Identify which cell holds the provided text, then report its [X, Y] central coordinate. 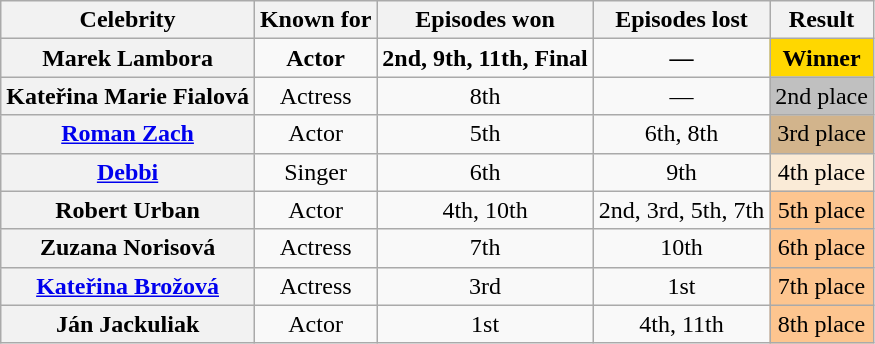
4th, 10th [485, 210]
Kateřina Marie Fialová [128, 96]
Roman Zach [128, 134]
6th [485, 172]
Singer [315, 172]
9th [681, 172]
2nd, 3rd, 5th, 7th [681, 210]
6th place [822, 248]
Result [822, 20]
6th, 8th [681, 134]
Marek Lambora [128, 58]
Episodes won [485, 20]
Celebrity [128, 20]
5th [485, 134]
Winner [822, 58]
Episodes lost [681, 20]
Known for [315, 20]
5th place [822, 210]
2nd, 9th, 11th, Final [485, 58]
Debbi [128, 172]
4th place [822, 172]
7th place [822, 286]
7th [485, 248]
2nd place [822, 96]
3rd [485, 286]
4th, 11th [681, 324]
10th [681, 248]
Kateřina Brožová [128, 286]
3rd place [822, 134]
8th place [822, 324]
Robert Urban [128, 210]
Zuzana Norisová [128, 248]
8th [485, 96]
Ján Jackuliak [128, 324]
